Locate the cell with the specified text and output its [X, Y] center coordinate. 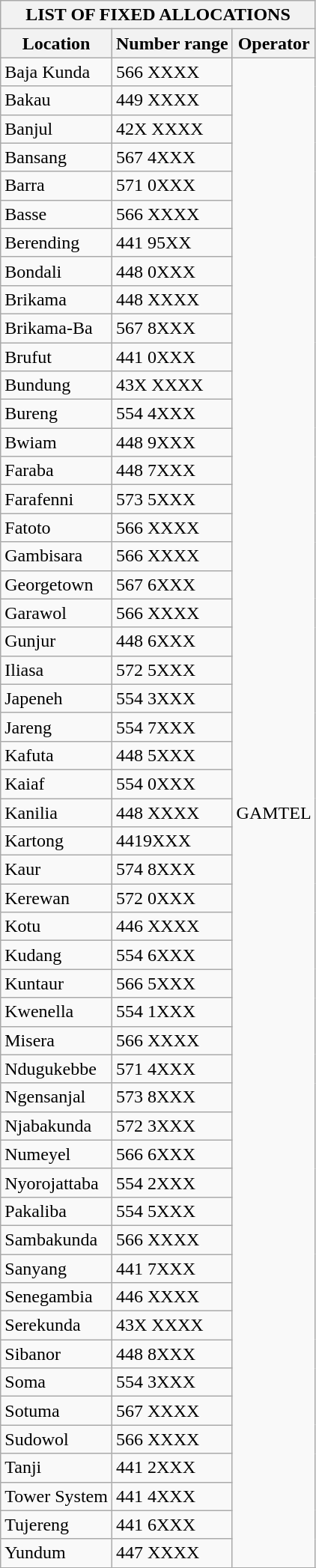
Sotuma [57, 1411]
567 6XXX [172, 585]
Garawol [57, 613]
Kanilia [57, 812]
448 0XXX [172, 271]
Nyorojattaba [57, 1183]
573 8XXX [172, 1097]
Sudowol [57, 1439]
Sibanor [57, 1354]
Brikama [57, 299]
Jareng [57, 727]
Brikama-Ba [57, 328]
Baja Kunda [57, 72]
441 2XXX [172, 1468]
447 XXXX [172, 1553]
571 0XXX [172, 186]
Njabakunda [57, 1126]
Bansang [57, 157]
Sambakunda [57, 1239]
554 5XXX [172, 1211]
Japeneh [57, 698]
567 XXXX [172, 1411]
572 0XXX [172, 898]
566 5XXX [172, 983]
Kudang [57, 955]
Kaur [57, 870]
Kwenella [57, 1012]
Location [57, 43]
Misera [57, 1040]
Farafenni [57, 499]
Numeyel [57, 1154]
Serekunda [57, 1326]
572 5XXX [172, 670]
574 8XXX [172, 870]
567 4XXX [172, 157]
554 6XXX [172, 955]
Kafuta [57, 755]
Ndugukebbe [57, 1069]
42X XXXX [172, 129]
Faraba [57, 471]
Senegambia [57, 1297]
441 95XX [172, 242]
Bakau [57, 100]
566 6XXX [172, 1154]
572 3XXX [172, 1126]
Iliasa [57, 670]
448 7XXX [172, 471]
441 6XXX [172, 1525]
554 0XXX [172, 784]
Pakaliba [57, 1211]
Gunjur [57, 641]
441 4XXX [172, 1496]
554 7XXX [172, 727]
Tujereng [57, 1525]
Bundung [57, 385]
Kerewan [57, 898]
Brufut [57, 357]
Barra [57, 186]
Banjul [57, 129]
554 4XXX [172, 414]
441 0XXX [172, 357]
Kaiaf [57, 784]
554 2XXX [172, 1183]
448 8XXX [172, 1354]
Kotu [57, 927]
Tanji [57, 1468]
Kuntaur [57, 983]
Tower System [57, 1496]
Bwiam [57, 442]
Yundum [57, 1553]
4419XXX [172, 841]
554 1XXX [172, 1012]
448 6XXX [172, 641]
Fatoto [57, 528]
Ngensanjal [57, 1097]
448 5XXX [172, 755]
448 9XXX [172, 442]
Number range [172, 43]
Operator [274, 43]
Soma [57, 1382]
571 4XXX [172, 1069]
441 7XXX [172, 1269]
Gambisara [57, 556]
Berending [57, 242]
573 5XXX [172, 499]
GAMTEL [274, 813]
Sanyang [57, 1269]
Kartong [57, 841]
Bondali [57, 271]
LIST OF FIXED ALLOCATIONS [158, 15]
567 8XXX [172, 328]
Bureng [57, 414]
449 XXXX [172, 100]
Georgetown [57, 585]
Basse [57, 214]
